Extract the [x, y] coordinate from the center of the cell holding the provided text.  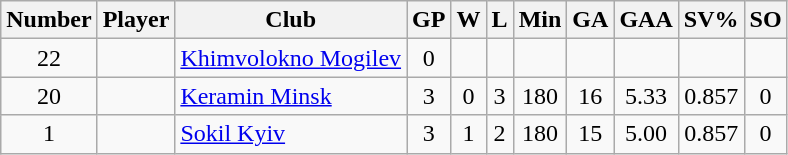
GA [590, 20]
Min [540, 20]
W [468, 20]
Number [49, 20]
20 [49, 96]
Sokil Kyiv [291, 134]
5.00 [646, 134]
2 [500, 134]
SO [766, 20]
Khimvolokno Mogilev [291, 58]
15 [590, 134]
L [500, 20]
GP [429, 20]
SV% [711, 20]
16 [590, 96]
Keramin Minsk [291, 96]
Club [291, 20]
GAA [646, 20]
22 [49, 58]
5.33 [646, 96]
Player [136, 20]
